Extract the [x, y] coordinate from the center of the cell holding the provided text.  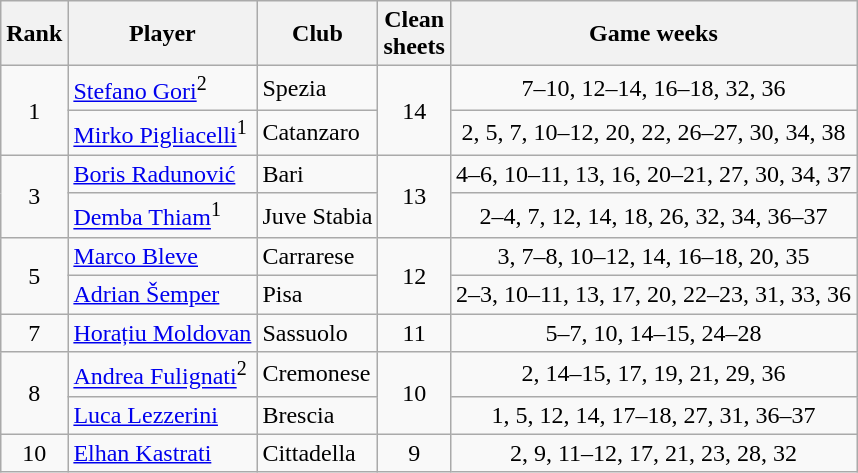
14 [414, 110]
Pisa [318, 295]
9 [414, 453]
3, 7–8, 10–12, 14, 16–18, 20, 35 [653, 257]
3 [34, 196]
Spezia [318, 88]
Game weeks [653, 34]
2–4, 7, 12, 14, 18, 26, 32, 34, 36–37 [653, 216]
7 [34, 333]
Carrarese [318, 257]
1 [34, 110]
Cremonese [318, 374]
Horațiu Moldovan [162, 333]
2, 5, 7, 10–12, 20, 22, 26–27, 30, 34, 38 [653, 132]
Cittadella [318, 453]
7–10, 12–14, 16–18, 32, 36 [653, 88]
2–3, 10–11, 13, 17, 20, 22–23, 31, 33, 36 [653, 295]
5–7, 10, 14–15, 24–28 [653, 333]
2, 14–15, 17, 19, 21, 29, 36 [653, 374]
Sassuolo [318, 333]
Mirko Pigliacelli1 [162, 132]
11 [414, 333]
Luca Lezzerini [162, 415]
Stefano Gori2 [162, 88]
8 [34, 394]
Boris Radunović [162, 174]
Rank [34, 34]
5 [34, 276]
Player [162, 34]
Elhan Kastrati [162, 453]
12 [414, 276]
Catanzaro [318, 132]
Marco Bleve [162, 257]
Brescia [318, 415]
Adrian Šemper [162, 295]
Andrea Fulignati2 [162, 374]
Cleansheets [414, 34]
Bari [318, 174]
Club [318, 34]
Juve Stabia [318, 216]
2, 9, 11–12, 17, 21, 23, 28, 32 [653, 453]
1, 5, 12, 14, 17–18, 27, 31, 36–37 [653, 415]
4–6, 10–11, 13, 16, 20–21, 27, 30, 34, 37 [653, 174]
13 [414, 196]
Demba Thiam1 [162, 216]
